Locate the cell with the specified text and output its [x, y] center coordinate. 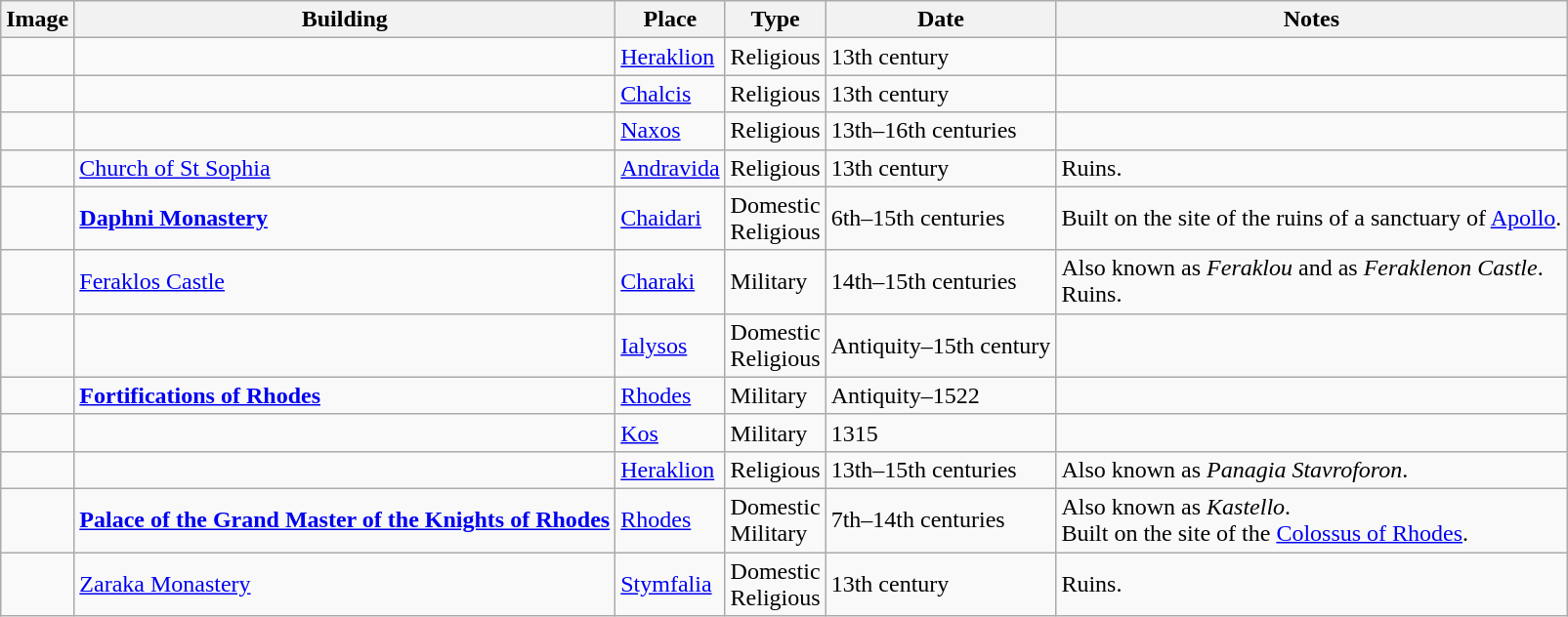
Palace of the Grand Master of the Knights of Rhodes [345, 519]
Andravida [670, 168]
7th–14th centuries [941, 519]
Antiquity–15th century [941, 346]
Image [37, 20]
Also known as Panagia Stavroforon. [1311, 470]
Ialysos [670, 346]
Building [345, 20]
Chaidari [670, 219]
Charaki [670, 281]
Type [776, 20]
Zaraka Monastery [345, 584]
13th–15th centuries [941, 470]
Naxos [670, 131]
1315 [941, 432]
Daphni Monastery [345, 219]
Fortifications of Rhodes [345, 395]
14th–15th centuries [941, 281]
Feraklos Castle [345, 281]
Antiquity–1522 [941, 395]
Chalcis [670, 94]
Place [670, 20]
Also known as Feraklou and as Feraklenon Castle.Ruins. [1311, 281]
Built on the site of the ruins of a sanctuary of Apollo. [1311, 219]
Also known as Kastello.Built on the site of the Colossus of Rhodes. [1311, 519]
DomesticMilitary [776, 519]
Kos [670, 432]
Church of St Sophia [345, 168]
Stymfalia [670, 584]
13th–16th centuries [941, 131]
Notes [1311, 20]
6th–15th centuries [941, 219]
Date [941, 20]
